Extract the (X, Y) coordinate from the center of the cell holding the provided text.  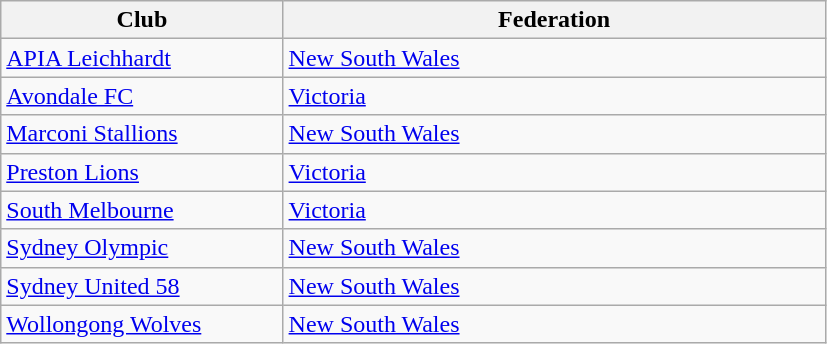
Wollongong Wolves (142, 324)
Marconi Stallions (142, 134)
Preston Lions (142, 172)
Club (142, 20)
Avondale FC (142, 96)
Sydney United 58 (142, 286)
South Melbourne (142, 210)
Federation (554, 20)
APIA Leichhardt (142, 58)
Sydney Olympic (142, 248)
